Locate the cell with the specified text and output its [x, y] center coordinate. 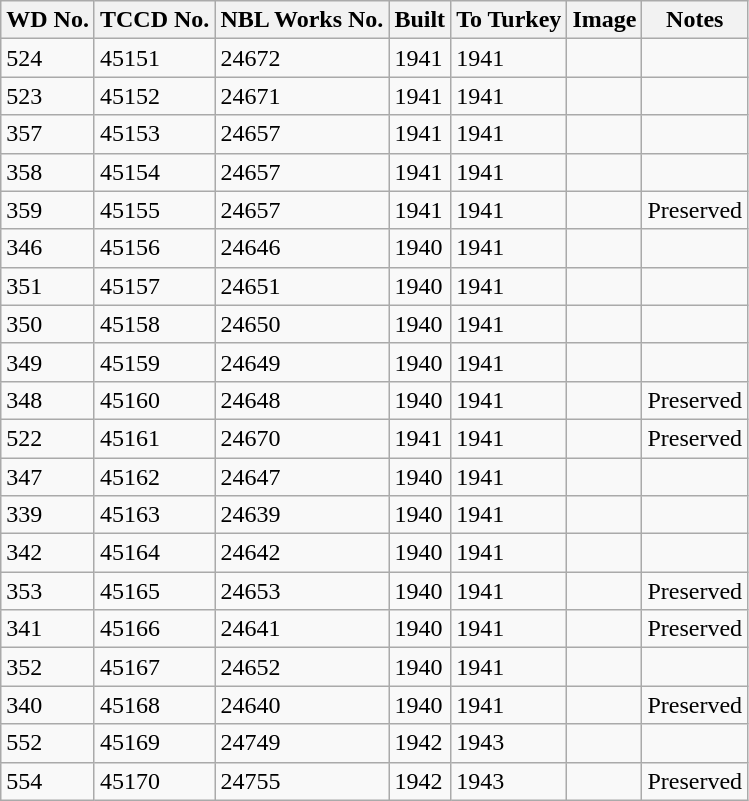
45160 [154, 400]
24653 [302, 591]
45153 [154, 134]
24646 [302, 248]
45164 [154, 553]
45155 [154, 210]
340 [48, 705]
Built [420, 20]
349 [48, 362]
45169 [154, 743]
357 [48, 134]
Image [604, 20]
350 [48, 324]
24647 [302, 477]
359 [48, 210]
552 [48, 743]
45152 [154, 96]
24650 [302, 324]
To Turkey [509, 20]
45163 [154, 515]
45165 [154, 591]
24639 [302, 515]
342 [48, 553]
24671 [302, 96]
24672 [302, 58]
24640 [302, 705]
24649 [302, 362]
45151 [154, 58]
45158 [154, 324]
554 [48, 781]
351 [48, 286]
45162 [154, 477]
353 [48, 591]
45166 [154, 629]
347 [48, 477]
341 [48, 629]
NBL Works No. [302, 20]
522 [48, 438]
24648 [302, 400]
346 [48, 248]
24755 [302, 781]
45168 [154, 705]
348 [48, 400]
339 [48, 515]
523 [48, 96]
24642 [302, 553]
Notes [695, 20]
24749 [302, 743]
45170 [154, 781]
524 [48, 58]
24652 [302, 667]
24670 [302, 438]
45159 [154, 362]
TCCD No. [154, 20]
45154 [154, 172]
45161 [154, 438]
24641 [302, 629]
352 [48, 667]
45156 [154, 248]
45167 [154, 667]
24651 [302, 286]
358 [48, 172]
WD No. [48, 20]
45157 [154, 286]
